Locate the cell with the specified text and output its [X, Y] center coordinate. 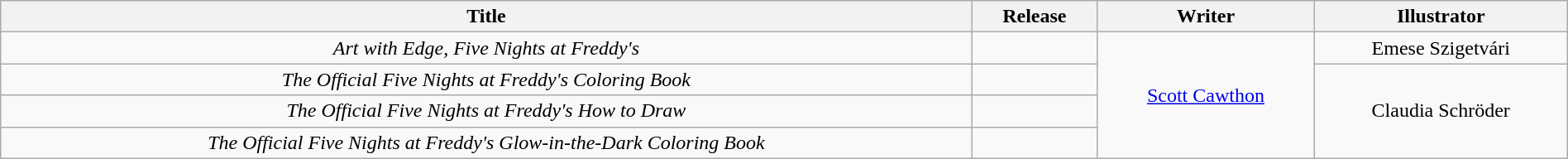
Writer [1206, 17]
The Official Five Nights at Freddy's Glow-in-the-Dark Coloring Book [486, 142]
Illustrator [1441, 17]
The Official Five Nights at Freddy's Coloring Book [486, 79]
Emese Szigetvári [1441, 48]
Release [1035, 17]
Title [486, 17]
Art with Edge, Five Nights at Freddy's [486, 48]
Scott Cawthon [1206, 95]
Claudia Schröder [1441, 111]
The Official Five Nights at Freddy's How to Draw [486, 111]
